Find where the given text appears and provide that cell's center as [X, Y] coordinate. 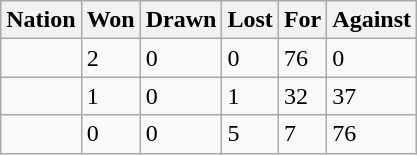
Against [372, 20]
5 [250, 134]
Lost [250, 20]
Won [110, 20]
7 [302, 134]
32 [302, 96]
For [302, 20]
Drawn [181, 20]
2 [110, 58]
Nation [41, 20]
37 [372, 96]
